For the text-containing cell, return its midpoint in [X, Y] coordinate format. 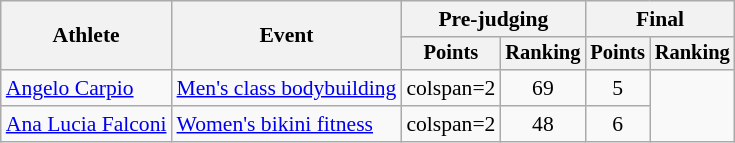
Athlete [86, 36]
69 [542, 88]
Final [660, 19]
Men's class bodybuilding [287, 88]
Pre-judging [493, 19]
5 [617, 88]
Ana Lucia Falconi [86, 124]
Women's bikini fitness [287, 124]
6 [617, 124]
48 [542, 124]
Event [287, 36]
Angelo Carpio [86, 88]
